Provide the [X, Y] coordinate of the cell's center where the given text is located.  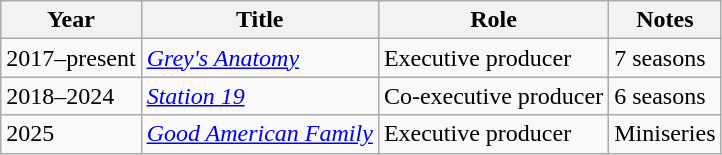
7 seasons [665, 58]
2018–2024 [71, 96]
2025 [71, 134]
Miniseries [665, 134]
Notes [665, 20]
Good American Family [260, 134]
6 seasons [665, 96]
Role [493, 20]
Station 19 [260, 96]
2017–present [71, 58]
Grey's Anatomy [260, 58]
Year [71, 20]
Co-executive producer [493, 96]
Title [260, 20]
